Locate the cell with the specified text and output its (X, Y) center coordinate. 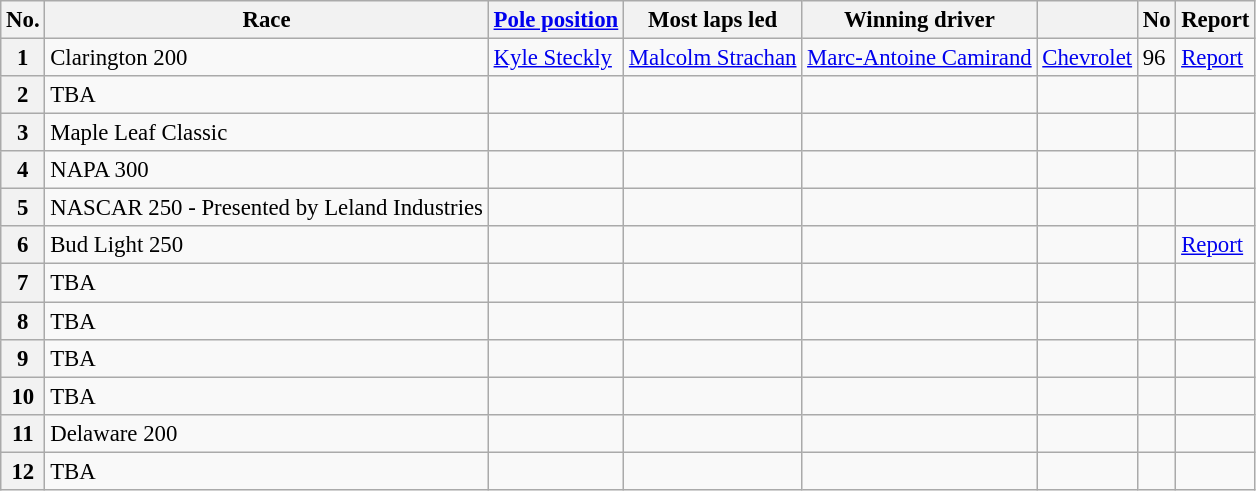
Malcolm Strachan (713, 58)
Clarington 200 (266, 58)
Race (266, 20)
8 (23, 321)
No (1156, 20)
Marc-Antoine Camirand (920, 58)
Chevrolet (1087, 58)
7 (23, 283)
11 (23, 433)
Maple Leaf Classic (266, 133)
NASCAR 250 - Presented by Leland Industries (266, 208)
Pole position (556, 20)
No. (23, 20)
5 (23, 208)
Winning driver (920, 20)
Delaware 200 (266, 433)
10 (23, 396)
12 (23, 471)
9 (23, 358)
2 (23, 95)
6 (23, 245)
96 (1156, 58)
4 (23, 170)
1 (23, 58)
Kyle Steckly (556, 58)
NAPA 300 (266, 170)
Bud Light 250 (266, 245)
3 (23, 133)
Most laps led (713, 20)
